Return (X, Y) of the center of cell containing provided text 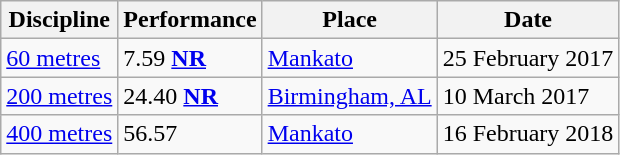
Place (350, 20)
Date (528, 20)
10 March 2017 (528, 96)
56.57 (190, 134)
400 metres (60, 134)
60 metres (60, 58)
16 February 2018 (528, 134)
200 metres (60, 96)
Performance (190, 20)
Birmingham, AL (350, 96)
25 February 2017 (528, 58)
Discipline (60, 20)
24.40 NR (190, 96)
7.59 NR (190, 58)
